Locate the cell with the specified text and output its (X, Y) center coordinate. 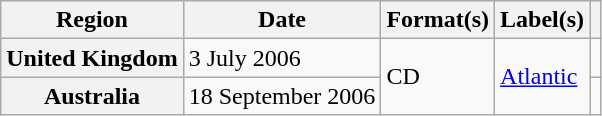
Label(s) (542, 20)
Region (92, 20)
18 September 2006 (282, 96)
United Kingdom (92, 58)
CD (438, 77)
Atlantic (542, 77)
Date (282, 20)
Australia (92, 96)
3 July 2006 (282, 58)
Format(s) (438, 20)
